Output the (X, Y) coordinate of the center of the cell containing the given text.  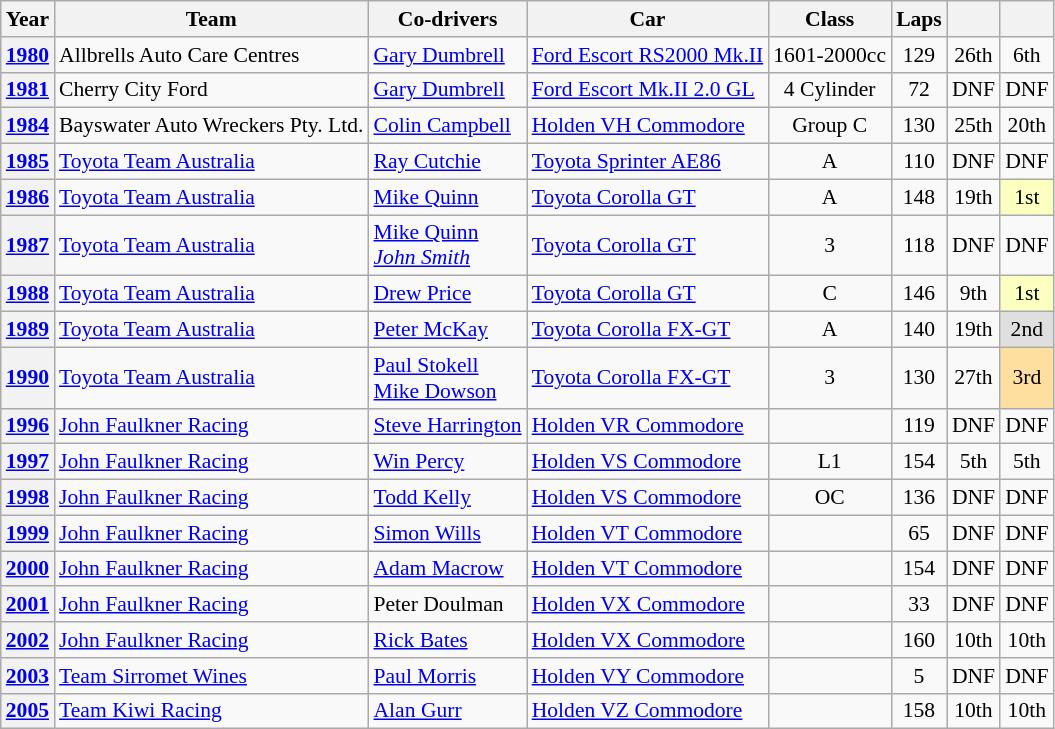
1981 (28, 90)
Car (648, 19)
Adam Macrow (447, 569)
118 (919, 246)
119 (919, 426)
Mike Quinn (447, 197)
Simon Wills (447, 533)
110 (919, 162)
1998 (28, 498)
Mike Quinn John Smith (447, 246)
Alan Gurr (447, 711)
Class (830, 19)
Team Sirromet Wines (211, 676)
33 (919, 605)
Toyota Sprinter AE86 (648, 162)
1988 (28, 294)
1984 (28, 126)
Steve Harrington (447, 426)
1980 (28, 55)
20th (1026, 126)
1990 (28, 378)
1996 (28, 426)
2001 (28, 605)
5 (919, 676)
1601-2000cc (830, 55)
1989 (28, 330)
136 (919, 498)
2005 (28, 711)
1997 (28, 462)
146 (919, 294)
Allbrells Auto Care Centres (211, 55)
Co-drivers (447, 19)
Laps (919, 19)
4 Cylinder (830, 90)
Todd Kelly (447, 498)
25th (974, 126)
1985 (28, 162)
148 (919, 197)
C (830, 294)
Cherry City Ford (211, 90)
72 (919, 90)
Team (211, 19)
1999 (28, 533)
Holden VZ Commodore (648, 711)
160 (919, 640)
3rd (1026, 378)
OC (830, 498)
Paul Stokell Mike Dowson (447, 378)
2nd (1026, 330)
Year (28, 19)
1986 (28, 197)
26th (974, 55)
Holden VR Commodore (648, 426)
Ford Escort RS2000 Mk.II (648, 55)
Ford Escort Mk.II 2.0 GL (648, 90)
2002 (28, 640)
1987 (28, 246)
Holden VY Commodore (648, 676)
L1 (830, 462)
9th (974, 294)
2003 (28, 676)
Peter Doulman (447, 605)
Ray Cutchie (447, 162)
158 (919, 711)
Paul Morris (447, 676)
6th (1026, 55)
Peter McKay (447, 330)
2000 (28, 569)
Group C (830, 126)
Drew Price (447, 294)
140 (919, 330)
27th (974, 378)
Rick Bates (447, 640)
Win Percy (447, 462)
Bayswater Auto Wreckers Pty. Ltd. (211, 126)
Colin Campbell (447, 126)
129 (919, 55)
Holden VH Commodore (648, 126)
Team Kiwi Racing (211, 711)
65 (919, 533)
